Determine the (X, Y) coordinate at the center of the cell enclosing the given text.  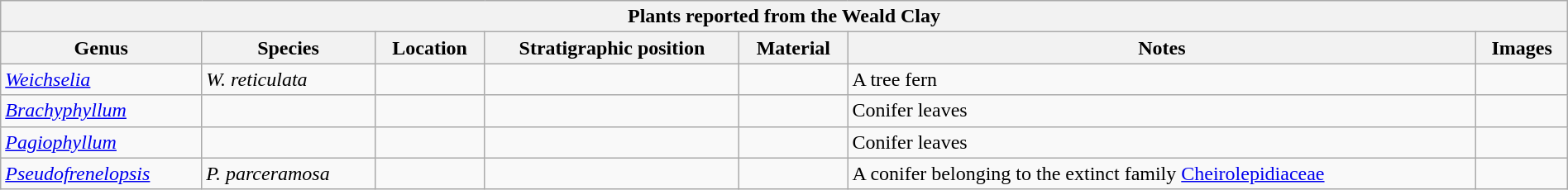
Pseudofrenelopsis (101, 173)
A conifer belonging to the extinct family Cheirolepidiaceae (1162, 173)
W. reticulata (288, 79)
Location (430, 48)
Notes (1162, 48)
Plants reported from the Weald Clay (784, 17)
Species (288, 48)
Weichselia (101, 79)
A tree fern (1162, 79)
Brachyphyllum (101, 111)
Genus (101, 48)
P. parceramosa (288, 173)
Images (1522, 48)
Pagiophyllum (101, 142)
Stratigraphic position (612, 48)
Material (794, 48)
